Pinpoint the cell where the given text exists, returning its [x, y] midpoint coordinate. 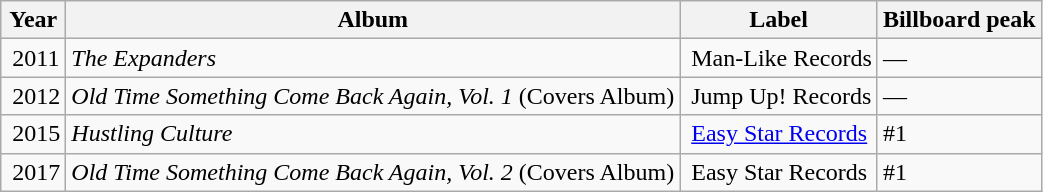
Man-Like Records [779, 58]
2015 [34, 134]
2017 [34, 172]
Label [779, 20]
Year [34, 20]
Old Time Something Come Back Again, Vol. 2 (Covers Album) [373, 172]
The Expanders [373, 58]
2011 [34, 58]
Jump Up! Records [779, 96]
2012 [34, 96]
Album [373, 20]
Old Time Something Come Back Again, Vol. 1 (Covers Album) [373, 96]
Billboard peak [959, 20]
Hustling Culture [373, 134]
